Identify which cell holds the provided text, then report its (X, Y) central coordinate. 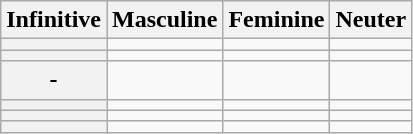
Neuter (371, 20)
Masculine (164, 20)
- (54, 80)
Infinitive (54, 20)
Feminine (276, 20)
